Capture the cell that displays the provided text and extract its [X, Y] central coordinate. 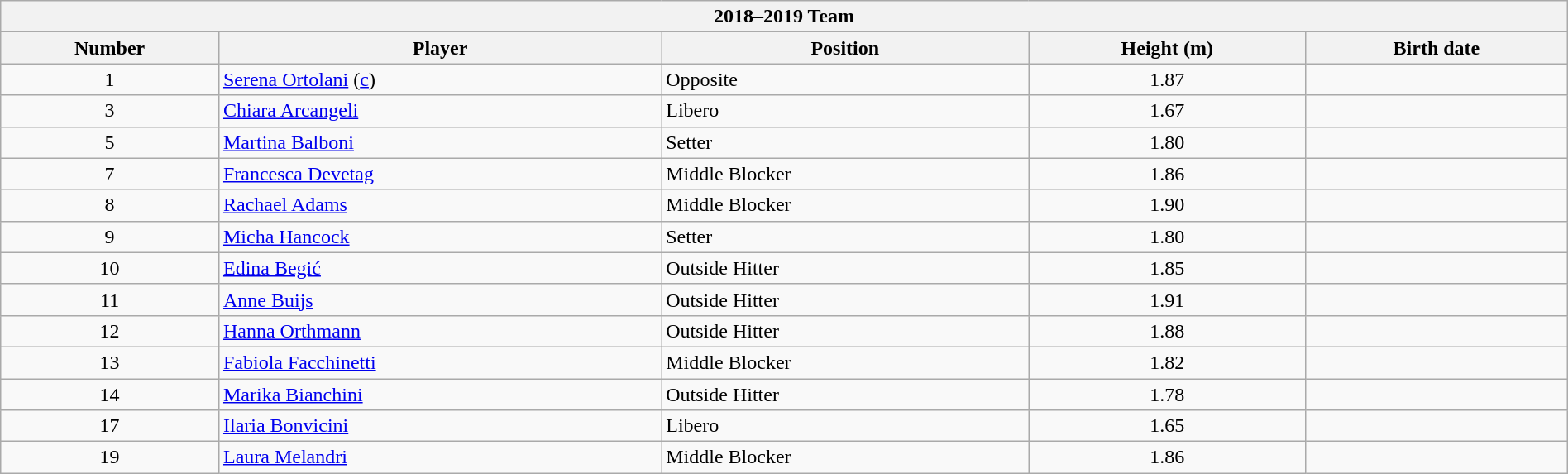
Marika Bianchini [440, 395]
Height (m) [1168, 48]
3 [110, 111]
1.87 [1168, 79]
10 [110, 268]
1.88 [1168, 331]
Birth date [1437, 48]
Chiara Arcangeli [440, 111]
13 [110, 362]
1.67 [1168, 111]
2018–2019 Team [784, 17]
1.90 [1168, 205]
Rachael Adams [440, 205]
Serena Ortolani (c) [440, 79]
Opposite [845, 79]
Hanna Orthmann [440, 331]
Ilaria Bonvicini [440, 426]
1.82 [1168, 362]
Anne Buijs [440, 299]
12 [110, 331]
7 [110, 174]
1.65 [1168, 426]
Fabiola Facchinetti [440, 362]
8 [110, 205]
Position [845, 48]
17 [110, 426]
Number [110, 48]
Edina Begić [440, 268]
Laura Melandri [440, 457]
1.85 [1168, 268]
Micha Hancock [440, 237]
5 [110, 142]
19 [110, 457]
14 [110, 395]
Francesca Devetag [440, 174]
11 [110, 299]
1.78 [1168, 395]
1.91 [1168, 299]
9 [110, 237]
Player [440, 48]
1 [110, 79]
Martina Balboni [440, 142]
